For the text-containing cell, return its midpoint in [X, Y] coordinate format. 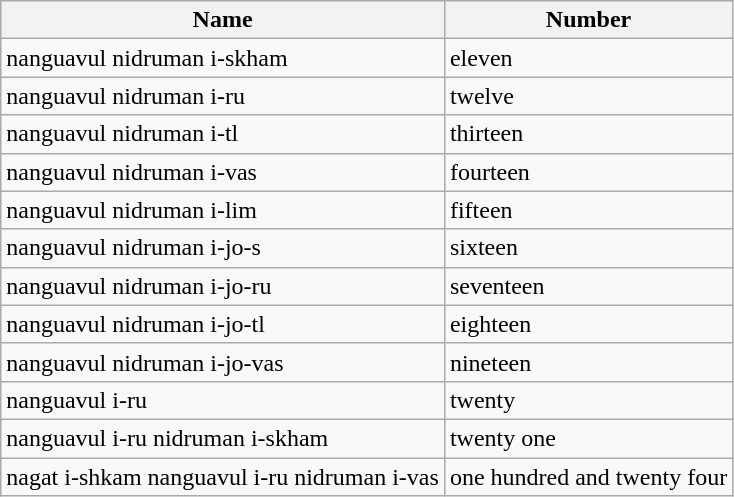
nanguavul i-ru [223, 400]
one hundred and twenty four [588, 477]
fourteen [588, 172]
twelve [588, 96]
nagat i-shkam nanguavul i-ru nidruman i-vas [223, 477]
twenty [588, 400]
fifteen [588, 210]
seventeen [588, 286]
Name [223, 20]
twenty one [588, 438]
nanguavul nidruman i-jo-ru [223, 286]
nanguavul nidruman i-ru [223, 96]
nanguavul i-ru nidruman i-skham [223, 438]
nanguavul nidruman i-jo-s [223, 248]
eighteen [588, 324]
sixteen [588, 248]
Number [588, 20]
nanguavul nidruman i-lim [223, 210]
nanguavul nidruman i-skham [223, 58]
nanguavul nidruman i-tl [223, 134]
nanguavul nidruman i-jo-vas [223, 362]
thirteen [588, 134]
nanguavul nidruman i-vas [223, 172]
nanguavul nidruman i-jo-tl [223, 324]
eleven [588, 58]
nineteen [588, 362]
